For the text-containing cell, return its midpoint in (X, Y) coordinate format. 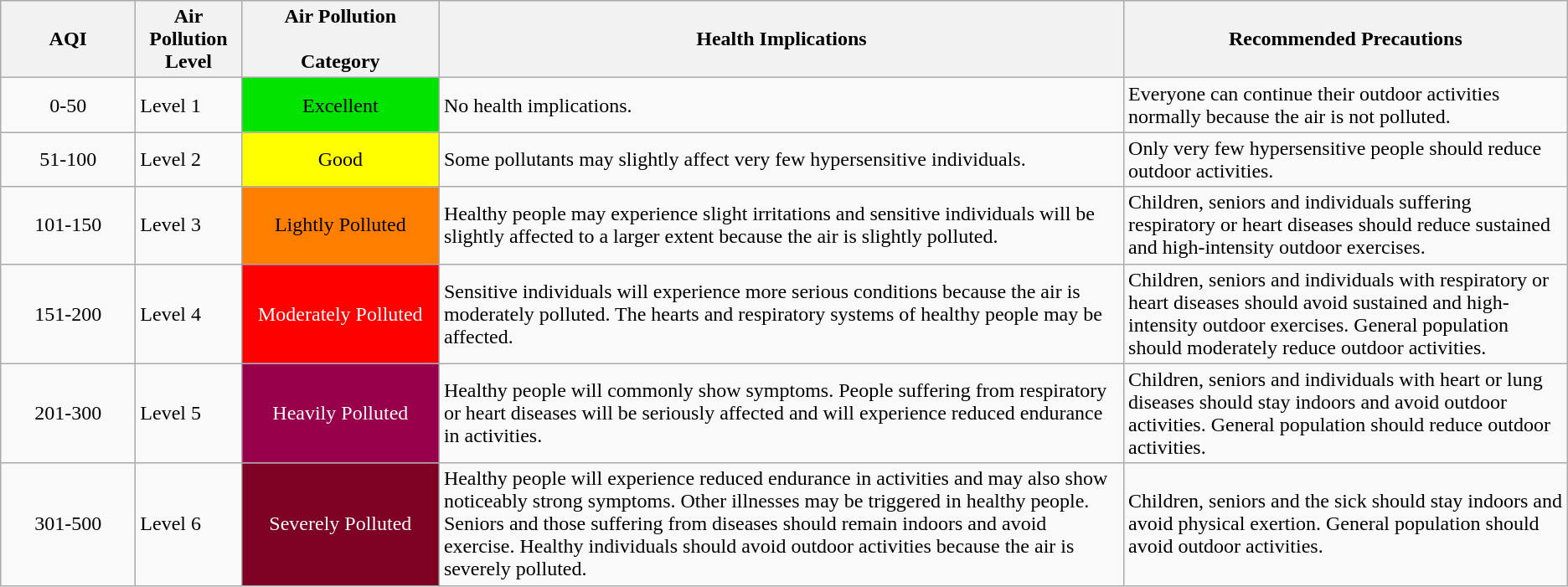
Good (340, 159)
Level 4 (188, 313)
51-100 (69, 159)
Level 2 (188, 159)
Lightly Polluted (340, 225)
Health Implications (781, 39)
Air Pollution Level (188, 39)
Only very few hypersensitive people should reduce outdoor activities. (1346, 159)
Level 5 (188, 414)
101-150 (69, 225)
Moderately Polluted (340, 313)
0-50 (69, 106)
Level 3 (188, 225)
Heavily Polluted (340, 414)
Level 1 (188, 106)
Level 6 (188, 524)
Children, seniors and individuals suffering respiratory or heart diseases should reduce sustained and high-intensity outdoor exercises. (1346, 225)
No health implications. (781, 106)
Children, seniors and the sick should stay indoors and avoid physical exertion. General population should avoid outdoor activities. (1346, 524)
Excellent (340, 106)
151-200 (69, 313)
201-300 (69, 414)
Air PollutionCategory (340, 39)
Some pollutants may slightly affect very few hypersensitive individuals. (781, 159)
AQI (69, 39)
301-500 (69, 524)
Everyone can continue their outdoor activities normally because the air is not polluted. (1346, 106)
Recommended Precautions (1346, 39)
Severely Polluted (340, 524)
